Find where the given text appears and provide that cell's center as (X, Y) coordinate. 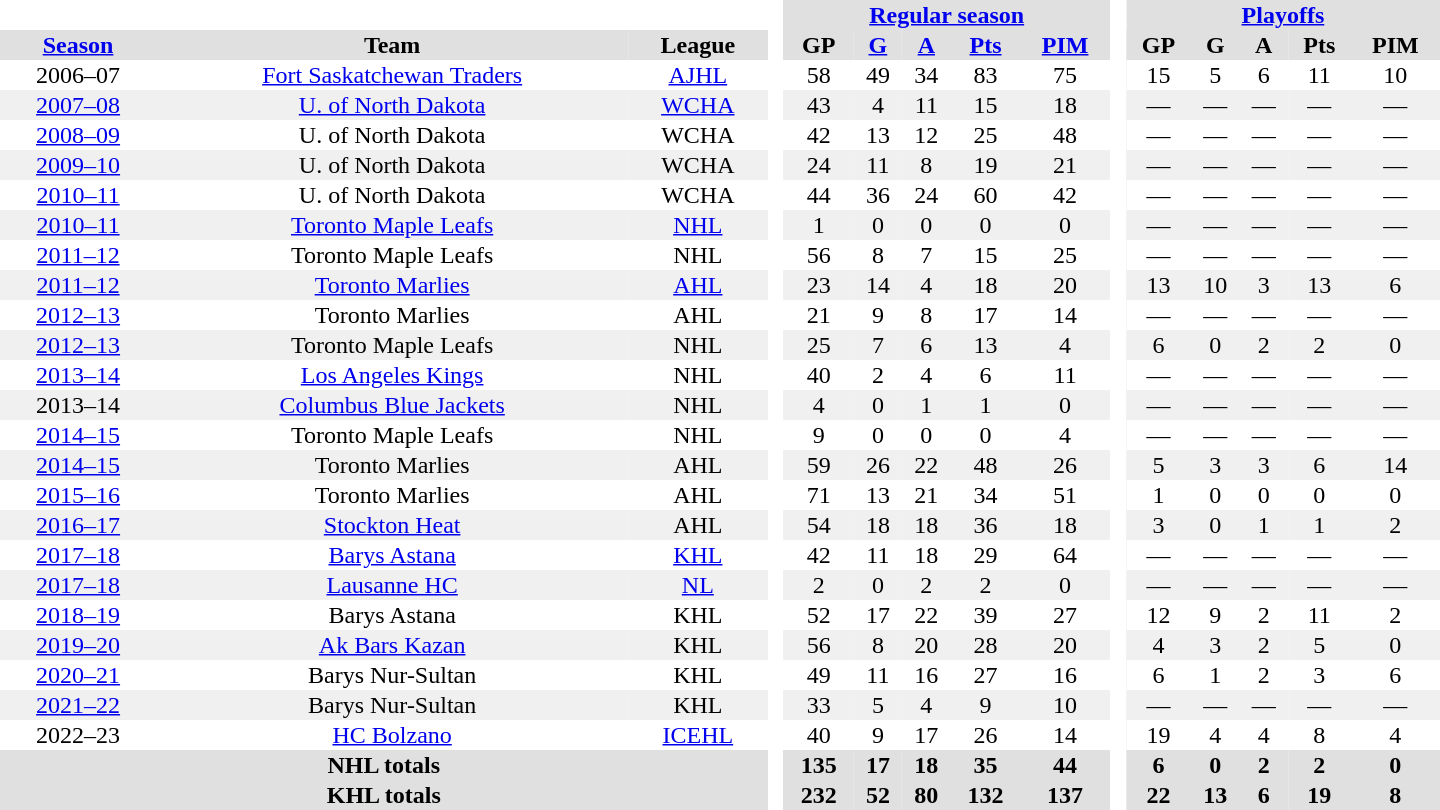
2019–20 (78, 645)
28 (986, 645)
71 (819, 495)
Ak Bars Kazan (392, 645)
2015–16 (78, 495)
75 (1066, 75)
64 (1066, 555)
Lausanne HC (392, 585)
2008–09 (78, 135)
HC Bolzano (392, 735)
ICEHL (698, 735)
60 (986, 195)
League (698, 45)
2016–17 (78, 525)
KHL totals (384, 795)
Columbus Blue Jackets (392, 405)
2021–22 (78, 705)
58 (819, 75)
Team (392, 45)
Playoffs (1283, 15)
135 (819, 765)
23 (819, 285)
51 (1066, 495)
NHL totals (384, 765)
Fort Saskatchewan Traders (392, 75)
2018–19 (78, 615)
80 (926, 795)
NL (698, 585)
29 (986, 555)
2007–08 (78, 105)
Season (78, 45)
132 (986, 795)
137 (1066, 795)
33 (819, 705)
43 (819, 105)
Stockton Heat (392, 525)
54 (819, 525)
83 (986, 75)
2006–07 (78, 75)
2009–10 (78, 165)
35 (986, 765)
AJHL (698, 75)
Regular season (947, 15)
39 (986, 615)
59 (819, 465)
2020–21 (78, 675)
2022–23 (78, 735)
Los Angeles Kings (392, 375)
232 (819, 795)
